Capture the cell that displays the provided text and extract its (X, Y) central coordinate. 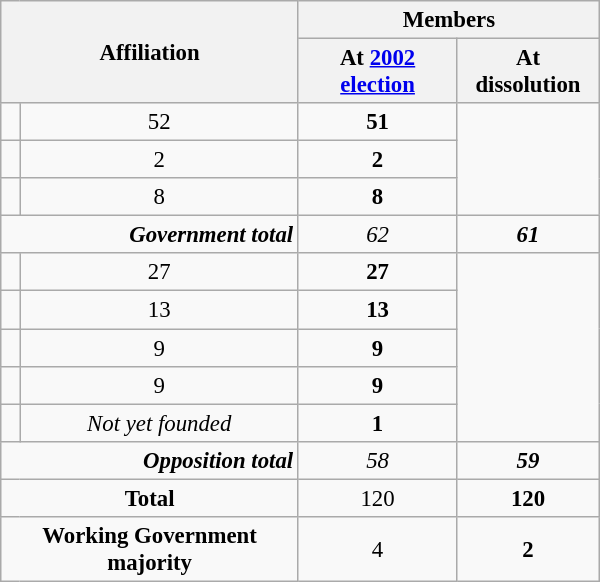
59 (528, 460)
62 (377, 235)
4 (377, 550)
58 (377, 460)
Government total (150, 235)
Affiliation (150, 52)
Not yet founded (159, 423)
52 (159, 122)
Total (150, 498)
61 (528, 235)
At 2002 election (377, 72)
Members (448, 20)
Working Government majority (150, 550)
Opposition total (150, 460)
1 (377, 423)
At dissolution (528, 72)
51 (377, 122)
